Capture the cell that displays the provided text and extract its (X, Y) central coordinate. 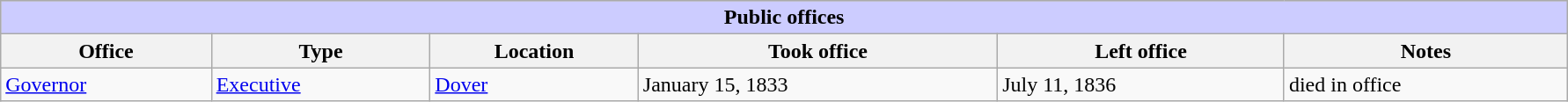
Governor (106, 84)
died in office (1425, 84)
Left office (1141, 51)
Executive (320, 84)
Office (106, 51)
Dover (534, 84)
Location (534, 51)
Public offices (785, 18)
Took office (817, 51)
January 15, 1833 (817, 84)
Notes (1425, 51)
Type (320, 51)
July 11, 1836 (1141, 84)
